Output the (X, Y) coordinate of the center of the cell containing the given text.  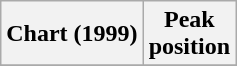
Peakposition (189, 34)
Chart (1999) (72, 34)
